For the text-containing cell, return its midpoint in (X, Y) coordinate format. 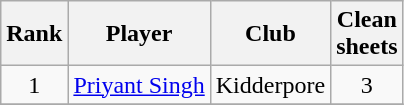
Kidderpore (270, 85)
Player (139, 34)
3 (367, 85)
Club (270, 34)
Priyant Singh (139, 85)
1 (34, 85)
Cleansheets (367, 34)
Rank (34, 34)
